Locate the cell with the specified text and output its [x, y] center coordinate. 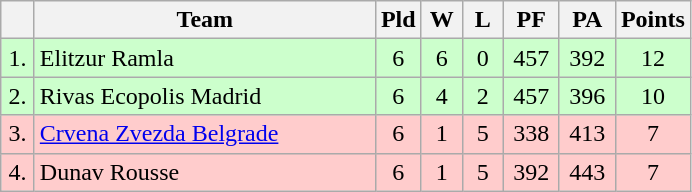
10 [652, 96]
Rivas Ecopolis Madrid [204, 96]
Team [204, 20]
1. [18, 58]
4. [18, 172]
PA [587, 20]
Elitzur Ramla [204, 58]
W [442, 20]
12 [652, 58]
Dunav Rousse [204, 172]
413 [587, 134]
Crvena Zvezda Belgrade [204, 134]
PF [531, 20]
4 [442, 96]
L [482, 20]
338 [531, 134]
Pld [398, 20]
2. [18, 96]
443 [587, 172]
396 [587, 96]
3. [18, 134]
2 [482, 96]
0 [482, 58]
Points [652, 20]
